Scan for the cell matching the given text and deliver its (x, y) coordinate at center. 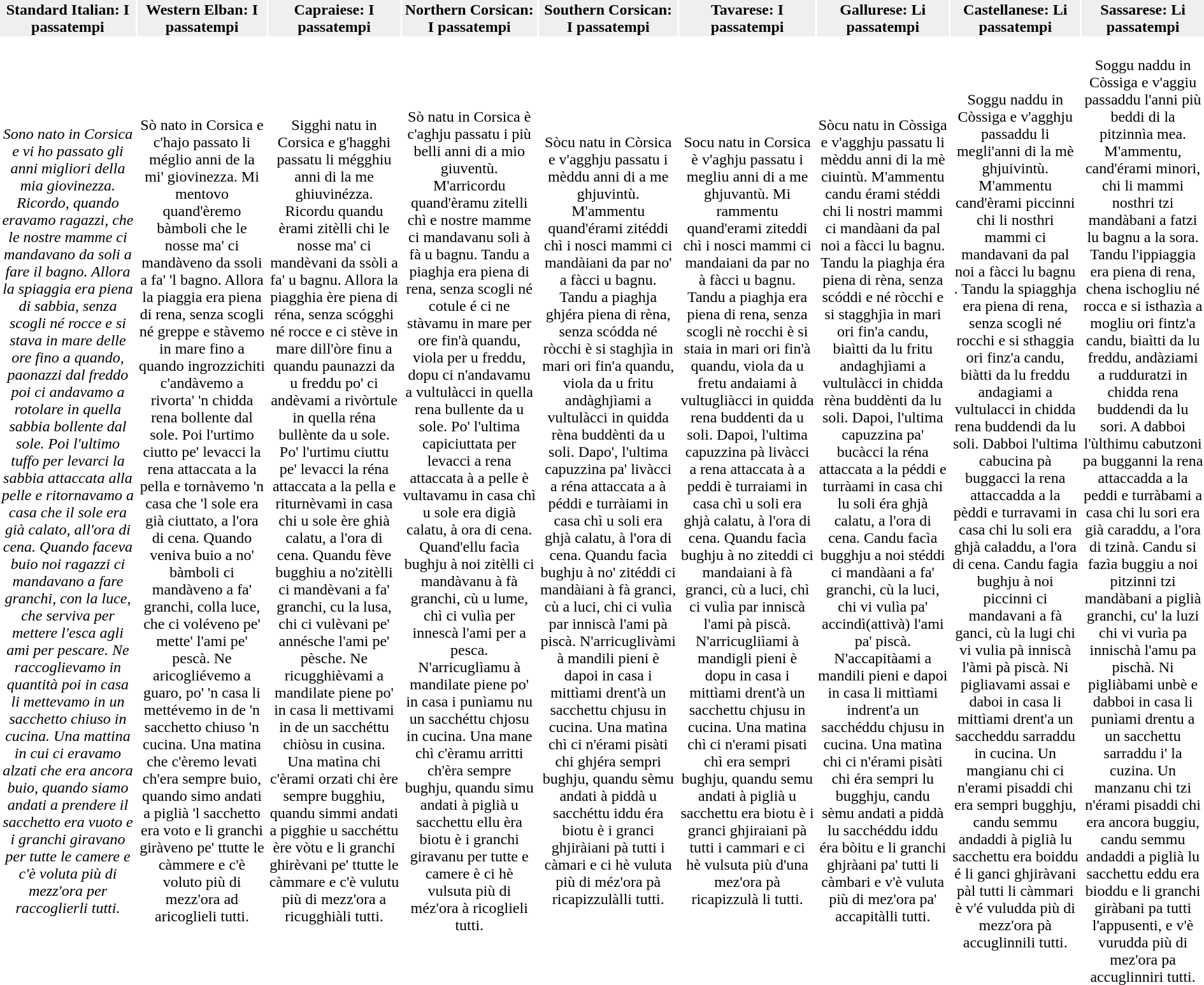
Castellanese: Li passatempi (1015, 18)
Tavarese: I passatempi (747, 18)
Sassarese: Li passatempi (1143, 18)
Northern Corsican: I passatempi (469, 18)
Gallurese: Li passatempi (883, 18)
Southern Corsican: I passatempi (608, 18)
Western Elban: I passatempi (202, 18)
Capraiese: I passatempi (334, 18)
Standard Italian: I passatempi (68, 18)
